Search for the cell housing the specified text and yield its [x, y] center coordinate. 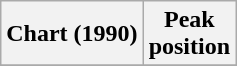
Peakposition [189, 34]
Chart (1990) [72, 34]
